Capture the cell that displays the provided text and extract its [x, y] central coordinate. 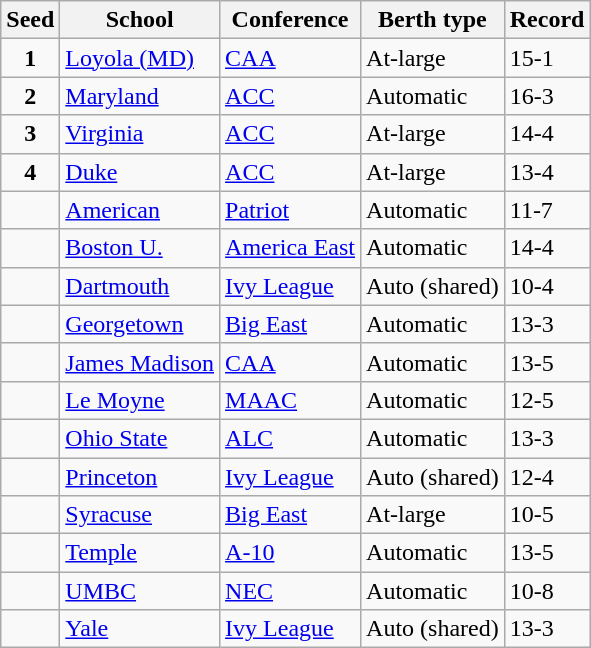
Syracuse [140, 515]
ALC [290, 438]
16-3 [547, 96]
Maryland [140, 96]
10-8 [547, 591]
UMBC [140, 591]
Ohio State [140, 438]
2 [30, 96]
15-1 [547, 58]
School [140, 20]
Duke [140, 172]
1 [30, 58]
Patriot [290, 210]
4 [30, 172]
13-4 [547, 172]
James Madison [140, 362]
Seed [30, 20]
Boston U. [140, 248]
Berth type [433, 20]
Temple [140, 553]
Yale [140, 629]
12-5 [547, 400]
American [140, 210]
12-4 [547, 477]
Le Moyne [140, 400]
Virginia [140, 134]
Loyola (MD) [140, 58]
Conference [290, 20]
America East [290, 248]
10-5 [547, 515]
Dartmouth [140, 286]
Princeton [140, 477]
3 [30, 134]
11-7 [547, 210]
Georgetown [140, 324]
A-10 [290, 553]
MAAC [290, 400]
Record [547, 20]
NEC [290, 591]
10-4 [547, 286]
